Return [x, y] of the center of cell containing provided text 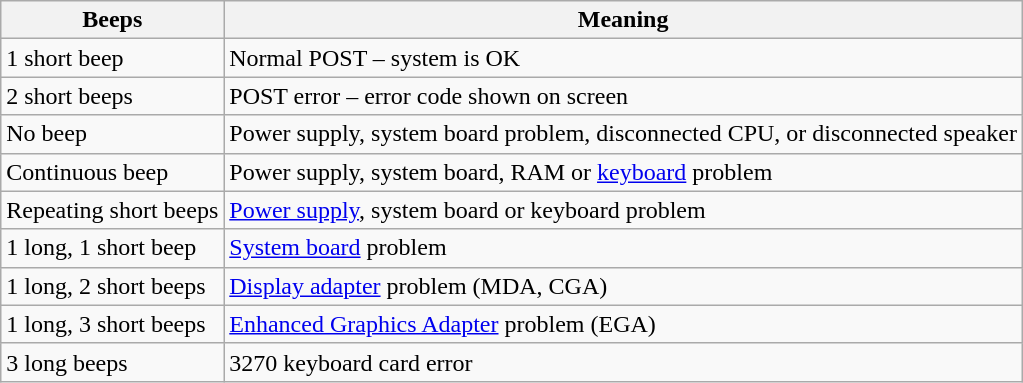
Continuous beep [112, 172]
1 long, 1 short beep [112, 248]
Meaning [624, 20]
3270 keyboard card error [624, 362]
Power supply, system board or keyboard problem [624, 210]
Beeps [112, 20]
1 short beep [112, 58]
Repeating short beeps [112, 210]
Display adapter problem (MDA, CGA) [624, 286]
Power supply, system board problem, disconnected CPU, or disconnected speaker [624, 134]
POST error – error code shown on screen [624, 96]
No beep [112, 134]
3 long beeps [112, 362]
Normal POST – system is OK [624, 58]
Power supply, system board, RAM or keyboard problem [624, 172]
1 long, 3 short beeps [112, 324]
System board problem [624, 248]
Enhanced Graphics Adapter problem (EGA) [624, 324]
1 long, 2 short beeps [112, 286]
2 short beeps [112, 96]
